Search for the cell housing the specified text and yield its [X, Y] center coordinate. 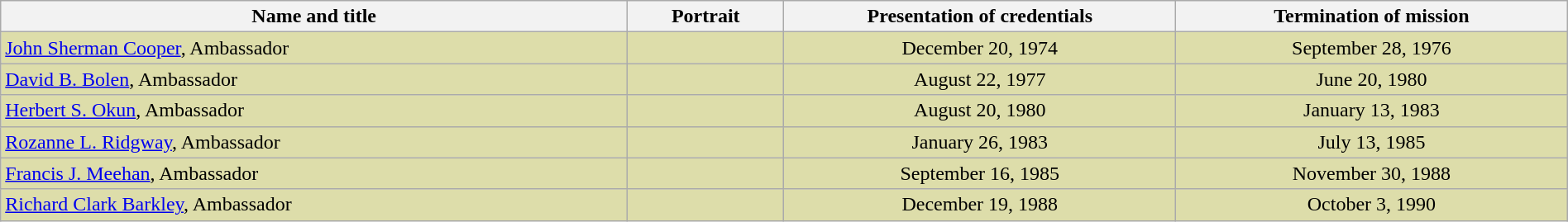
August 20, 1980 [980, 111]
Herbert S. Okun, Ambassador [314, 111]
Termination of mission [1372, 17]
July 13, 1985 [1372, 142]
November 30, 1988 [1372, 173]
Rozanne L. Ridgway, Ambassador [314, 142]
January 26, 1983 [980, 142]
Name and title [314, 17]
October 3, 1990 [1372, 205]
January 13, 1983 [1372, 111]
Portrait [706, 17]
December 20, 1974 [980, 48]
John Sherman Cooper, Ambassador [314, 48]
Francis J. Meehan, Ambassador [314, 173]
Presentation of credentials [980, 17]
David B. Bolen, Ambassador [314, 79]
Richard Clark Barkley, Ambassador [314, 205]
December 19, 1988 [980, 205]
June 20, 1980 [1372, 79]
September 28, 1976 [1372, 48]
August 22, 1977 [980, 79]
September 16, 1985 [980, 173]
